Pinpoint the cell where the given text exists, returning its (X, Y) midpoint coordinate. 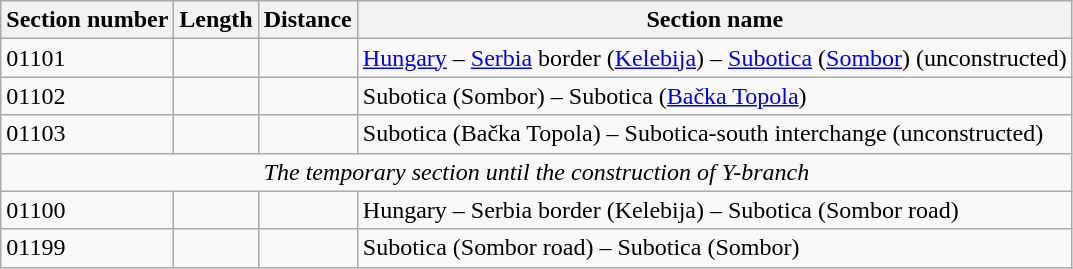
01102 (88, 96)
01103 (88, 134)
Subotica (Sombor) – Subotica (Bačka Topola) (714, 96)
Subotica (Bačka Topola) – Subotica-south interchange (unconstructed) (714, 134)
Hungary – Serbia border (Kelebija) – Subotica (Sombor road) (714, 210)
Section number (88, 20)
01101 (88, 58)
Hungary – Serbia border (Kelebija) – Subotica (Sombor) (unconstructed) (714, 58)
Section name (714, 20)
01199 (88, 248)
Distance (308, 20)
The temporary section until the construction of Y-branch (536, 172)
01100 (88, 210)
Length (216, 20)
Subotica (Sombor road) – Subotica (Sombor) (714, 248)
